Pinpoint the cell where the given text exists, returning its (X, Y) midpoint coordinate. 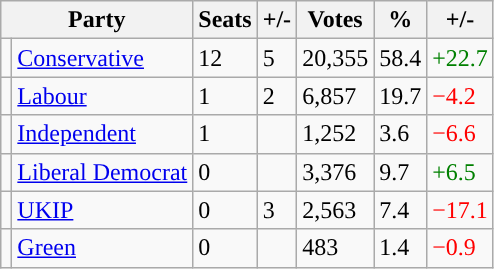
3 (276, 210)
Green (102, 248)
2 (276, 96)
+6.5 (460, 172)
3.6 (400, 134)
Liberal Democrat (102, 172)
2,563 (336, 210)
UKIP (102, 210)
Seats (225, 20)
Conservative (102, 58)
3,376 (336, 172)
58.4 (400, 58)
12 (225, 58)
1,252 (336, 134)
Labour (102, 96)
9.7 (400, 172)
+22.7 (460, 58)
% (400, 20)
Votes (336, 20)
−6.6 (460, 134)
−17.1 (460, 210)
−0.9 (460, 248)
5 (276, 58)
483 (336, 248)
−4.2 (460, 96)
Independent (102, 134)
20,355 (336, 58)
6,857 (336, 96)
19.7 (400, 96)
7.4 (400, 210)
1.4 (400, 248)
Party (97, 20)
